Extract the [x, y] coordinate from the center of the cell holding the provided text.  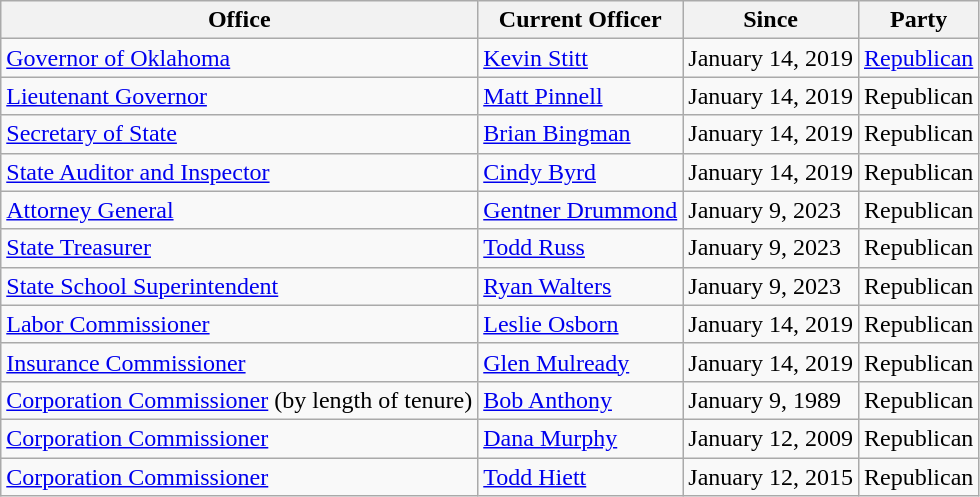
Current Officer [580, 20]
Secretary of State [240, 134]
Lieutenant Governor [240, 96]
Bob Anthony [580, 400]
Brian Bingman [580, 134]
Kevin Stitt [580, 58]
Governor of Oklahoma [240, 58]
January 9, 1989 [771, 400]
Party [918, 20]
Todd Hiett [580, 477]
Cindy Byrd [580, 172]
Glen Mulready [580, 362]
Labor Commissioner [240, 324]
Gentner Drummond [580, 210]
Matt Pinnell [580, 96]
Since [771, 20]
State Treasurer [240, 248]
Dana Murphy [580, 438]
State School Superintendent [240, 286]
Todd Russ [580, 248]
January 12, 2015 [771, 477]
Corporation Commissioner (by length of tenure) [240, 400]
Ryan Walters [580, 286]
Attorney General [240, 210]
January 12, 2009 [771, 438]
Office [240, 20]
Insurance Commissioner [240, 362]
State Auditor and Inspector [240, 172]
Leslie Osborn [580, 324]
